Extract the [X, Y] coordinate from the center of the cell holding the provided text.  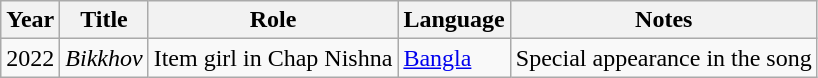
Year [30, 20]
Item girl in Chap Nishna [273, 58]
Language [454, 20]
Bangla [454, 58]
2022 [30, 58]
Title [104, 20]
Role [273, 20]
Notes [664, 20]
Special appearance in the song [664, 58]
Bikkhov [104, 58]
